Output the [X, Y] coordinate of the center of the cell containing the given text.  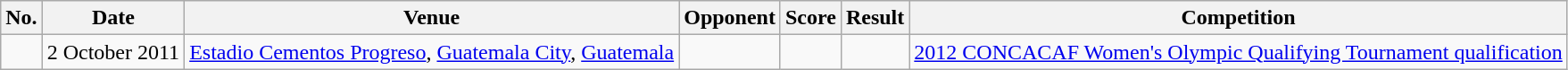
Estadio Cementos Progreso, Guatemala City, Guatemala [432, 52]
Opponent [730, 18]
Date [112, 18]
No. [21, 18]
2012 CONCACAF Women's Olympic Qualifying Tournament qualification [1239, 52]
Venue [432, 18]
2 October 2011 [112, 52]
Score [810, 18]
Result [875, 18]
Competition [1239, 18]
